Return (x, y) of the center of cell containing provided text 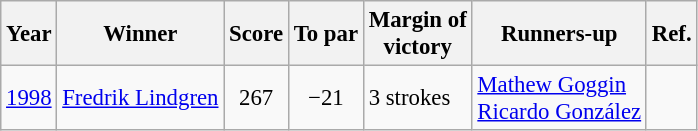
Mathew Goggin Ricardo González (559, 98)
267 (256, 98)
Score (256, 34)
1998 (29, 98)
To par (326, 34)
Ref. (671, 34)
Runners-up (559, 34)
Year (29, 34)
−21 (326, 98)
Fredrik Lindgren (140, 98)
3 strokes (418, 98)
Winner (140, 34)
Margin ofvictory (418, 34)
